Return (x, y) of the center of cell containing provided text 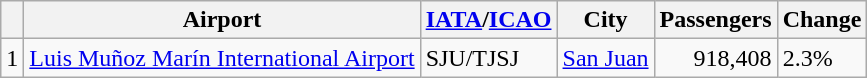
Luis Muñoz Marín International Airport (222, 58)
918,408 (716, 58)
SJU/TJSJ (488, 58)
1 (12, 58)
2.3% (822, 58)
Change (822, 20)
City (606, 20)
Passengers (716, 20)
San Juan (606, 58)
IATA/ICAO (488, 20)
Airport (222, 20)
